Return (x, y) of the center of cell containing provided text 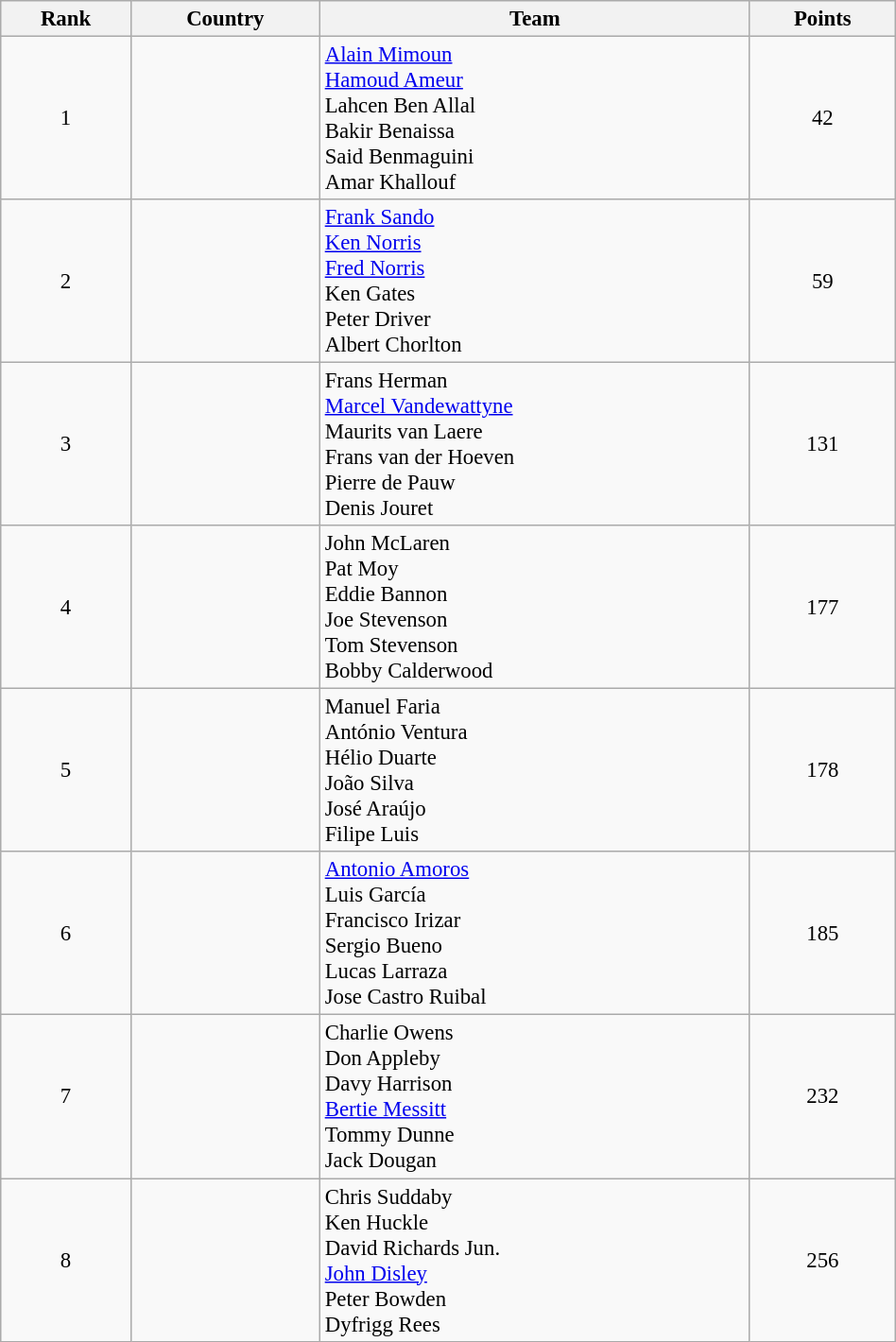
1 (66, 119)
3 (66, 444)
Frank SandoKen NorrisFred NorrisKen GatesPeter DriverAlbert Chorlton (535, 282)
2 (66, 282)
Chris SuddabyKen HuckleDavid Richards Jun.John DisleyPeter BowdenDyfrigg Rees (535, 1261)
6 (66, 934)
Charlie OwensDon ApplebyDavy HarrisonBertie MessittTommy DunneJack Dougan (535, 1096)
Alain MimounHamoud AmeurLahcen Ben AllalBakir BenaissaSaid BenmaguiniAmar Khallouf (535, 119)
Frans HermanMarcel VandewattyneMaurits van LaereFrans van der HoevenPierre de PauwDenis Jouret (535, 444)
59 (822, 282)
4 (66, 607)
Country (225, 19)
5 (66, 771)
185 (822, 934)
131 (822, 444)
177 (822, 607)
Points (822, 19)
Manuel FariaAntónio VenturaHélio DuarteJoão SilvaJosé AraújoFilipe Luis (535, 771)
256 (822, 1261)
232 (822, 1096)
7 (66, 1096)
Rank (66, 19)
Antonio AmorosLuis GarcíaFrancisco IrizarSergio BuenoLucas LarrazaJose Castro Ruibal (535, 934)
178 (822, 771)
8 (66, 1261)
John McLarenPat MoyEddie BannonJoe StevensonTom StevensonBobby Calderwood (535, 607)
42 (822, 119)
Team (535, 19)
